Scan for the cell matching the given text and deliver its (X, Y) coordinate at center. 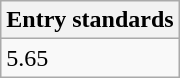
Entry standards (90, 20)
5.65 (90, 58)
